Identify which cell holds the provided text, then report its [x, y] central coordinate. 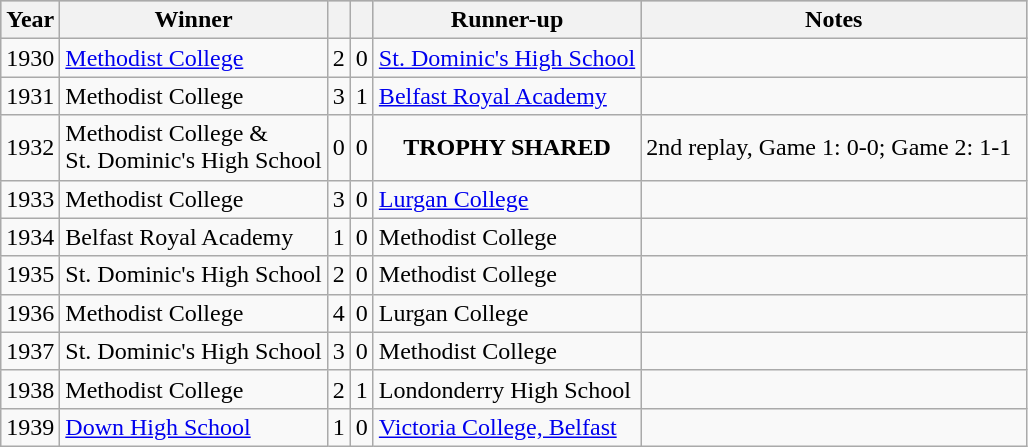
TROPHY SHARED [506, 148]
4 [338, 313]
1936 [30, 313]
1939 [30, 427]
Methodist College &St. Dominic's High School [194, 148]
1930 [30, 58]
Winner [194, 20]
Londonderry High School [506, 389]
1934 [30, 237]
2nd replay, Game 1: 0-0; Game 2: 1-1 [834, 148]
Victoria College, Belfast [506, 427]
Runner-up [506, 20]
1933 [30, 199]
Notes [834, 20]
Down High School [194, 427]
1937 [30, 351]
1931 [30, 96]
1938 [30, 389]
1935 [30, 275]
1932 [30, 148]
Year [30, 20]
